For the text-containing cell, return its midpoint in [X, Y] coordinate format. 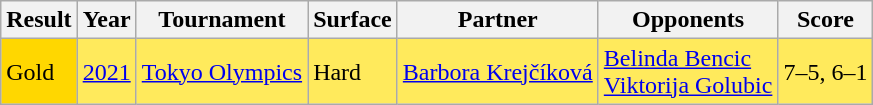
Partner [498, 20]
Tokyo Olympics [222, 72]
Opponents [688, 20]
Tournament [222, 20]
7–5, 6–1 [826, 72]
Gold [39, 72]
Year [106, 20]
Barbora Krejčíková [498, 72]
Belinda Bencic Viktorija Golubic [688, 72]
Surface [353, 20]
Hard [353, 72]
Result [39, 20]
2021 [106, 72]
Score [826, 20]
